Search for the cell housing the specified text and yield its (x, y) center coordinate. 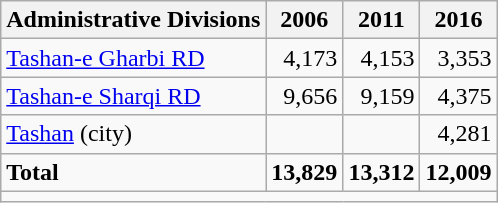
Total (134, 172)
9,159 (382, 96)
Tashan-e Sharqi RD (134, 96)
2006 (304, 20)
13,829 (304, 172)
Tashan (city) (134, 134)
13,312 (382, 172)
3,353 (458, 58)
4,281 (458, 134)
2016 (458, 20)
2011 (382, 20)
4,173 (304, 58)
Administrative Divisions (134, 20)
4,375 (458, 96)
Tashan-e Gharbi RD (134, 58)
9,656 (304, 96)
4,153 (382, 58)
12,009 (458, 172)
